Provide the [x, y] coordinate of the cell's center where the given text is located.  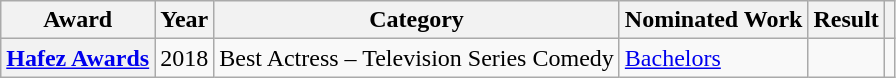
Result [846, 20]
Bachelors [714, 58]
Best Actress – Television Series Comedy [417, 58]
Nominated Work [714, 20]
Award [78, 20]
Year [184, 20]
2018 [184, 58]
Category [417, 20]
Hafez Awards [78, 58]
